Locate the cell with the specified text and output its [X, Y] center coordinate. 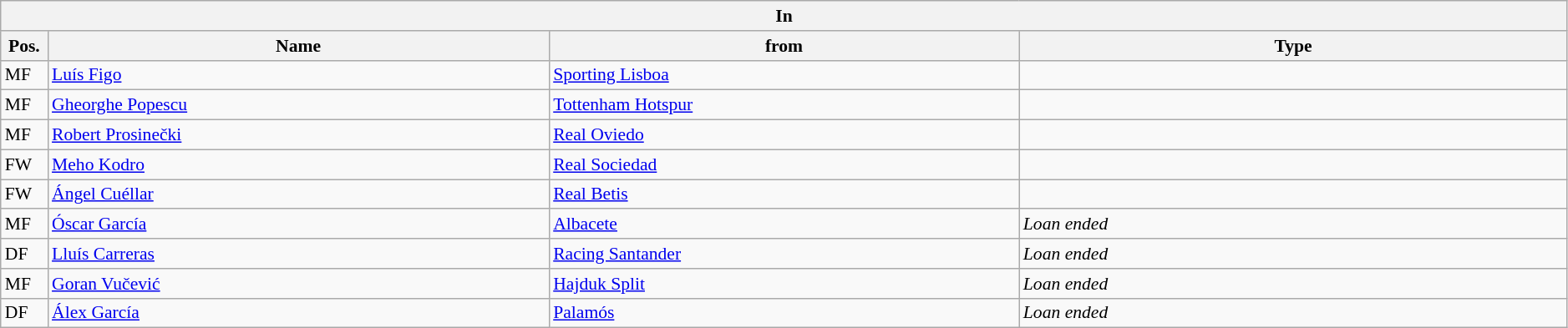
Ángel Cuéllar [298, 194]
Gheorghe Popescu [298, 105]
Sporting Lisboa [784, 75]
Robert Prosinečki [298, 135]
Real Oviedo [784, 135]
from [784, 46]
Lluís Carreras [298, 254]
Albacete [784, 225]
Real Sociedad [784, 164]
Racing Santander [784, 254]
Hajduk Split [784, 284]
Name [298, 46]
In [784, 16]
Tottenham Hotspur [784, 105]
Meho Kodro [298, 164]
Álex García [298, 313]
Óscar García [298, 225]
Type [1293, 46]
Palamós [784, 313]
Luís Figo [298, 75]
Goran Vučević [298, 284]
Pos. [24, 46]
Real Betis [784, 194]
